Provide the (X, Y) coordinate of the cell's center where the given text is located.  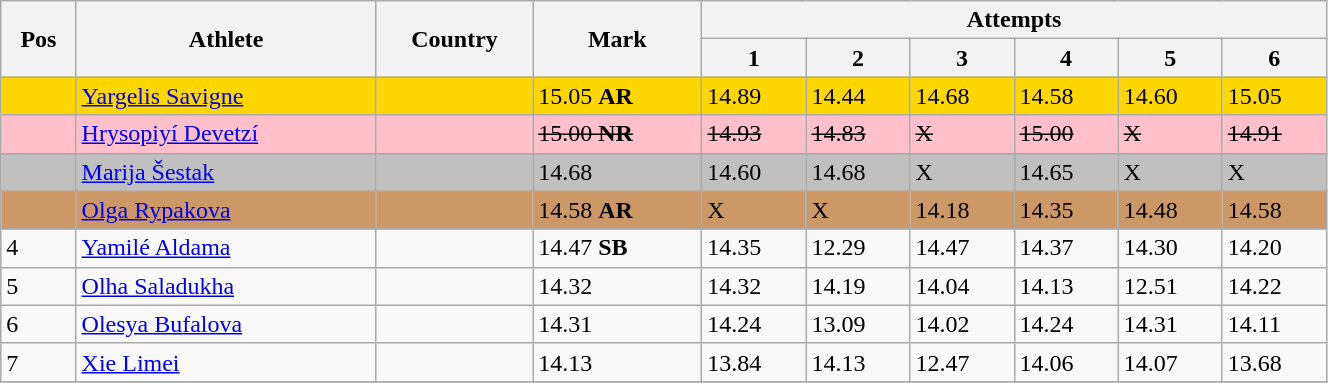
14.47 SB (618, 248)
14.19 (858, 286)
Olga Rypakova (226, 210)
14.65 (1066, 172)
14.30 (1170, 248)
Marija Šestak (226, 172)
Athlete (226, 39)
2 (858, 58)
Mark (618, 39)
14.04 (962, 286)
14.47 (962, 248)
14.91 (1274, 134)
Yargelis Savigne (226, 96)
3 (962, 58)
14.93 (754, 134)
14.22 (1274, 286)
Attempts (1014, 20)
Yamilé Aldama (226, 248)
Pos (38, 39)
14.02 (962, 324)
12.29 (858, 248)
14.06 (1066, 362)
13.68 (1274, 362)
15.05 AR (618, 96)
Olha Saladukha (226, 286)
14.44 (858, 96)
Xie Limei (226, 362)
Olesya Bufalova (226, 324)
14.58 AR (618, 210)
Country (454, 39)
Hrysopiyí Devetzí (226, 134)
14.18 (962, 210)
12.51 (1170, 286)
15.00 (1066, 134)
12.47 (962, 362)
13.84 (754, 362)
14.48 (1170, 210)
14.89 (754, 96)
1 (754, 58)
7 (38, 362)
14.11 (1274, 324)
15.05 (1274, 96)
14.37 (1066, 248)
14.83 (858, 134)
14.20 (1274, 248)
15.00 NR (618, 134)
13.09 (858, 324)
14.07 (1170, 362)
